Provide the [X, Y] coordinate of the cell's center where the given text is located.  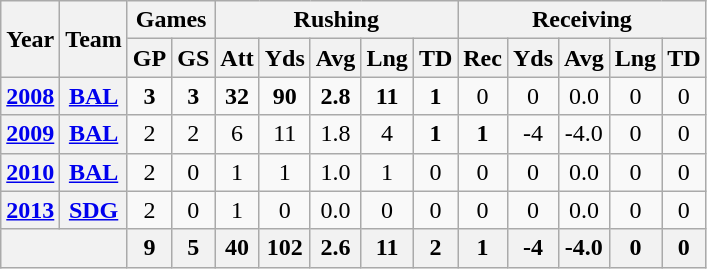
2013 [30, 210]
Year [30, 39]
Team [94, 39]
Rec [483, 58]
4 [387, 134]
2010 [30, 172]
2.6 [336, 248]
5 [194, 248]
GP [149, 58]
90 [284, 96]
32 [237, 96]
SDG [94, 210]
1.8 [336, 134]
Receiving [582, 20]
1.0 [336, 172]
2008 [30, 96]
40 [237, 248]
9 [149, 248]
6 [237, 134]
2.8 [336, 96]
GS [194, 58]
Rushing [336, 20]
Att [237, 58]
Games [170, 20]
2009 [30, 134]
102 [284, 248]
